Locate the cell with the specified text and output its (X, Y) center coordinate. 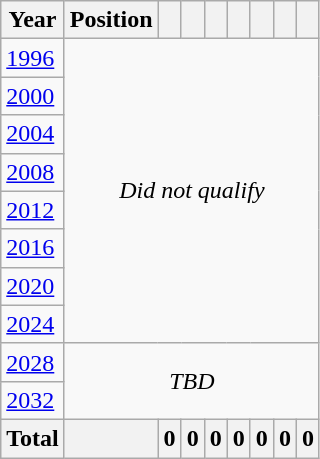
1996 (33, 58)
Year (33, 20)
2028 (33, 362)
2012 (33, 210)
2024 (33, 324)
2032 (33, 400)
2020 (33, 286)
2000 (33, 96)
2004 (33, 134)
Position (111, 20)
Total (33, 438)
2016 (33, 248)
TBD (192, 381)
Did not qualify (192, 191)
2008 (33, 172)
